For the text-containing cell, return its midpoint in (x, y) coordinate format. 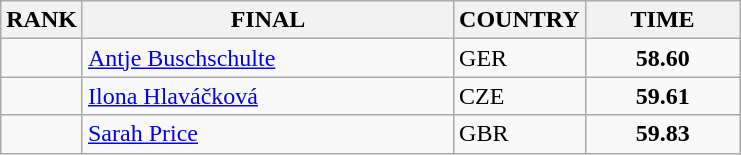
GER (520, 58)
58.60 (662, 58)
CZE (520, 96)
GBR (520, 134)
COUNTRY (520, 20)
Sarah Price (268, 134)
RANK (42, 20)
59.83 (662, 134)
Antje Buschschulte (268, 58)
TIME (662, 20)
Ilona Hlaváčková (268, 96)
FINAL (268, 20)
59.61 (662, 96)
